Search for the cell housing the specified text and yield its [x, y] center coordinate. 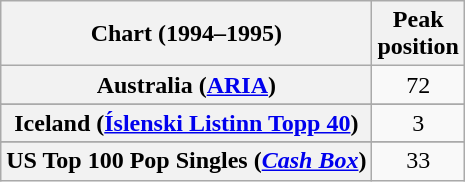
Peakposition [418, 34]
3 [418, 123]
Australia (ARIA) [186, 85]
US Top 100 Pop Singles (Cash Box) [186, 161]
Iceland (Íslenski Listinn Topp 40) [186, 123]
33 [418, 161]
Chart (1994–1995) [186, 34]
72 [418, 85]
